Return the (X, Y) coordinate for the center point of the cell that contains the specified text.  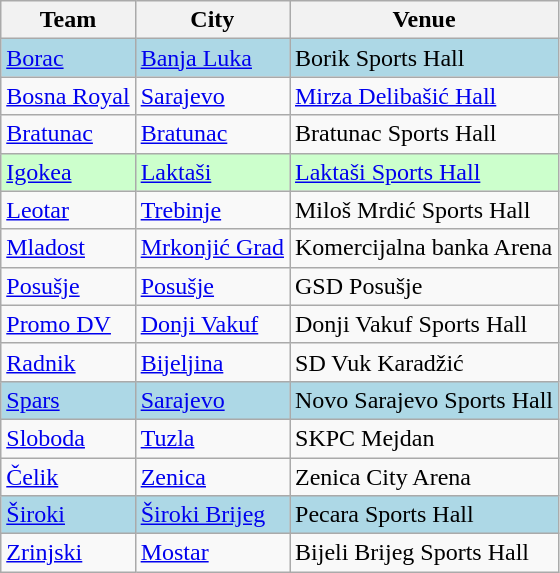
Pecara Sports Hall (424, 515)
GSD Posušje (424, 286)
SKPC Mejdan (424, 438)
Mrkonjić Grad (212, 248)
Leotar (68, 210)
Promo DV (68, 324)
Banja Luka (212, 58)
Trebinje (212, 210)
SD Vuk Karadžić (424, 362)
Donji Vakuf Sports Hall (424, 324)
Venue (424, 20)
Široki Brijeg (212, 515)
Široki (68, 515)
Borac (68, 58)
Zrinjski (68, 553)
Igokea (68, 172)
Donji Vakuf (212, 324)
Bosna Royal (68, 96)
Sloboda (68, 438)
Team (68, 20)
Borik Sports Hall (424, 58)
Mirza Delibašić Hall (424, 96)
Zenica (212, 477)
Mostar (212, 553)
Čelik (68, 477)
Spars (68, 400)
Tuzla (212, 438)
Zenica City Arena (424, 477)
Novo Sarajevo Sports Hall (424, 400)
Bratunac Sports Hall (424, 134)
Laktaši (212, 172)
Miloš Mrdić Sports Hall (424, 210)
Radnik (68, 362)
Laktaši Sports Hall (424, 172)
Komercijalna banka Arena (424, 248)
Mladost (68, 248)
Bijeli Brijeg Sports Hall (424, 553)
Bijeljina (212, 362)
City (212, 20)
